Return [x, y] of the center of cell containing provided text 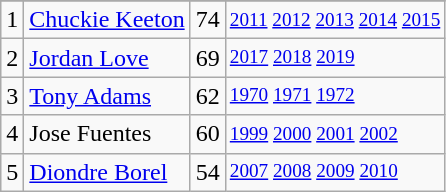
Tony Adams [107, 96]
1999 2000 2001 2002 [335, 134]
2 [12, 58]
62 [208, 96]
1970 1971 1972 [335, 96]
2011 2012 2013 2014 2015 [335, 20]
3 [12, 96]
5 [12, 172]
69 [208, 58]
Chuckie Keeton [107, 20]
2007 2008 2009 2010 [335, 172]
4 [12, 134]
Jordan Love [107, 58]
74 [208, 20]
2017 2018 2019 [335, 58]
1 [12, 20]
60 [208, 134]
Diondre Borel [107, 172]
54 [208, 172]
Jose Fuentes [107, 134]
